Capture the cell that displays the provided text and extract its [X, Y] central coordinate. 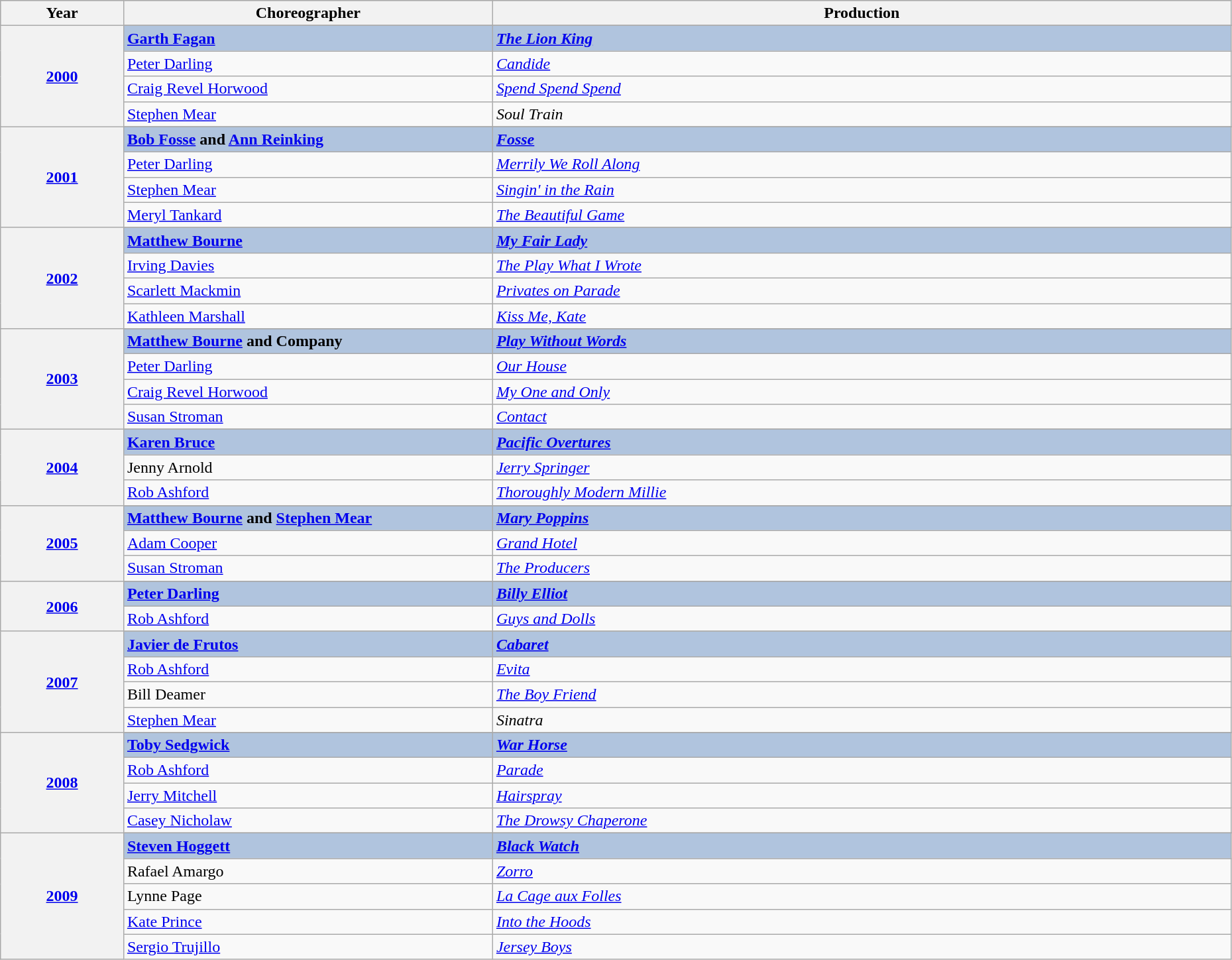
Privates on Parade [862, 290]
Matthew Bourne and Stephen Mear [308, 518]
2000 [62, 76]
2005 [62, 543]
Guys and Dolls [862, 619]
Jersey Boys [862, 947]
The Drowsy Chaperone [862, 821]
Jerry Mitchell [308, 796]
War Horse [862, 745]
Garth Fagan [308, 38]
Matthew Bourne [308, 240]
Merrily We Roll Along [862, 164]
2002 [62, 278]
Spend Spend Spend [862, 89]
Production [862, 13]
Candide [862, 64]
Irving Davies [308, 265]
Soul Train [862, 114]
Kiss Me, Kate [862, 316]
La Cage aux Folles [862, 896]
2004 [62, 467]
The Lion King [862, 38]
Into the Hoods [862, 922]
2006 [62, 606]
Kathleen Marshall [308, 316]
Black Watch [862, 846]
Rafael Amargo [308, 871]
My Fair Lady [862, 240]
2003 [62, 379]
Karen Bruce [308, 442]
2007 [62, 682]
Steven Hoggett [308, 846]
Jenny Arnold [308, 467]
Bob Fosse and Ann Reinking [308, 139]
2009 [62, 896]
Evita [862, 669]
Matthew Bourne and Company [308, 341]
Fosse [862, 139]
Our House [862, 367]
Jerry Springer [862, 467]
The Beautiful Game [862, 215]
Casey Nicholaw [308, 821]
Choreographer [308, 13]
Zorro [862, 871]
Grand Hotel [862, 543]
The Producers [862, 568]
Play Without Words [862, 341]
Kate Prince [308, 922]
Billy Elliot [862, 593]
Toby Sedgwick [308, 745]
Lynne Page [308, 896]
Cabaret [862, 644]
Adam Cooper [308, 543]
Pacific Overtures [862, 442]
2001 [62, 177]
Hairspray [862, 796]
Mary Poppins [862, 518]
Bill Deamer [308, 694]
Javier de Frutos [308, 644]
Meryl Tankard [308, 215]
Singin' in the Rain [862, 190]
The Boy Friend [862, 694]
Contact [862, 417]
Thoroughly Modern Millie [862, 493]
The Play What I Wrote [862, 265]
My One and Only [862, 392]
Parade [862, 770]
Sinatra [862, 719]
Sergio Trujillo [308, 947]
2008 [62, 783]
Scarlett Mackmin [308, 290]
Year [62, 13]
